Scan for the cell matching the given text and deliver its [X, Y] coordinate at center. 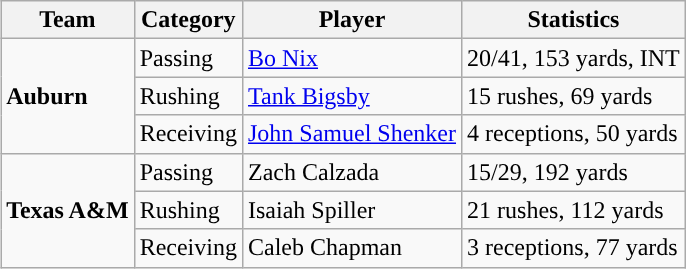
Isaiah Spiller [352, 210]
20/41, 153 yards, INT [574, 58]
15/29, 192 yards [574, 172]
Zach Calzada [352, 172]
15 rushes, 69 yards [574, 96]
Tank Bigsby [352, 96]
Bo Nix [352, 58]
Statistics [574, 20]
Category [188, 20]
Auburn [68, 96]
Caleb Chapman [352, 248]
21 rushes, 112 yards [574, 210]
John Samuel Shenker [352, 134]
Team [68, 20]
Texas A&M [68, 210]
Player [352, 20]
4 receptions, 50 yards [574, 134]
3 receptions, 77 yards [574, 248]
